Search for the cell housing the specified text and yield its [x, y] center coordinate. 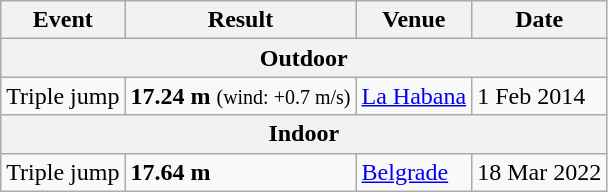
1 Feb 2014 [540, 96]
18 Mar 2022 [540, 172]
Date [540, 20]
17.64 m [240, 172]
Event [63, 20]
Venue [414, 20]
17.24 m (wind: +0.7 m/s) [240, 96]
Outdoor [304, 58]
Belgrade [414, 172]
Indoor [304, 134]
La Habana [414, 96]
Result [240, 20]
